Capture the cell that displays the provided text and extract its (x, y) central coordinate. 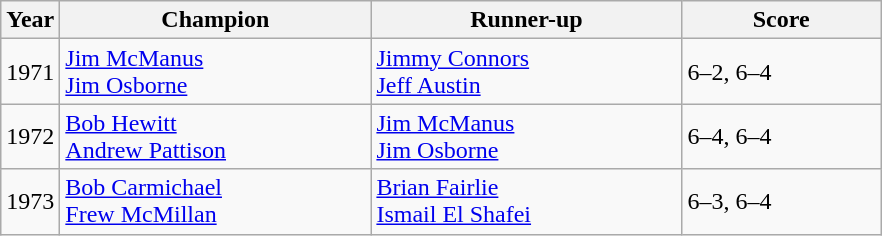
Year (30, 20)
6–3, 6–4 (782, 202)
Champion (216, 20)
1972 (30, 136)
6–4, 6–4 (782, 136)
Runner-up (526, 20)
6–2, 6–4 (782, 72)
1973 (30, 202)
Score (782, 20)
Bob Carmichael Frew McMillan (216, 202)
Jimmy Connors Jeff Austin (526, 72)
1971 (30, 72)
Brian Fairlie Ismail El Shafei (526, 202)
Bob Hewitt Andrew Pattison (216, 136)
